Identify which cell holds the provided text, then report its (x, y) central coordinate. 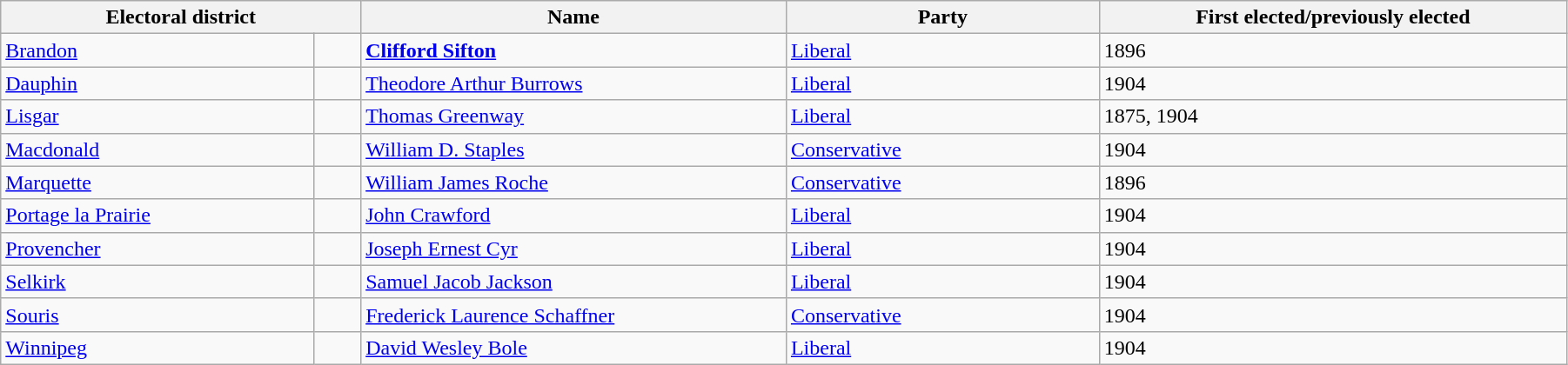
Electoral district (181, 17)
Marquette (157, 182)
William D. Staples (574, 149)
Lisgar (157, 116)
First elected/previously elected (1333, 17)
Samuel Jacob Jackson (574, 282)
Joseph Ernest Cyr (574, 249)
Selkirk (157, 282)
Clifford Sifton (574, 50)
Macdonald (157, 149)
Brandon (157, 50)
Portage la Prairie (157, 216)
Souris (157, 315)
David Wesley Bole (574, 348)
Dauphin (157, 83)
Party (942, 17)
Name (574, 17)
Winnipeg (157, 348)
Provencher (157, 249)
William James Roche (574, 182)
John Crawford (574, 216)
1875, 1904 (1333, 116)
Frederick Laurence Schaffner (574, 315)
Thomas Greenway (574, 116)
Theodore Arthur Burrows (574, 83)
